Output the (X, Y) coordinate of the center of the cell containing the given text.  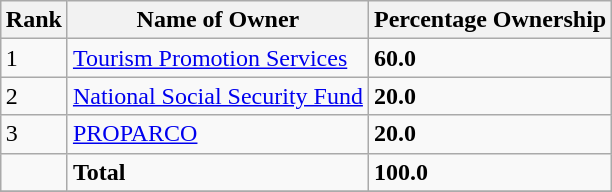
60.0 (490, 58)
3 (34, 134)
PROPARCO (218, 134)
Name of Owner (218, 20)
2 (34, 96)
Percentage Ownership (490, 20)
National Social Security Fund (218, 96)
Total (218, 172)
Tourism Promotion Services (218, 58)
Rank (34, 20)
1 (34, 58)
100.0 (490, 172)
